Pinpoint the cell where the given text exists, returning its [x, y] midpoint coordinate. 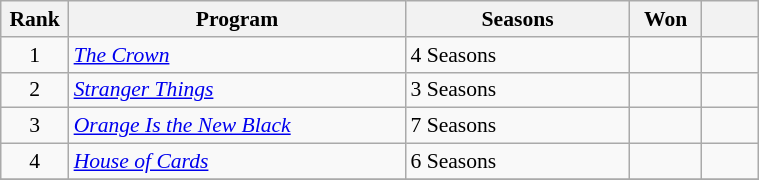
House of Cards [238, 162]
4 [35, 162]
Rank [35, 19]
Seasons [518, 19]
3 Seasons [518, 90]
2 [35, 90]
The Crown [238, 55]
7 Seasons [518, 126]
Stranger Things [238, 90]
3 [35, 126]
Program [238, 19]
6 Seasons [518, 162]
Orange Is the New Black [238, 126]
4 Seasons [518, 55]
1 [35, 55]
Won [666, 19]
